Scan for the cell matching the given text and deliver its [x, y] coordinate at center. 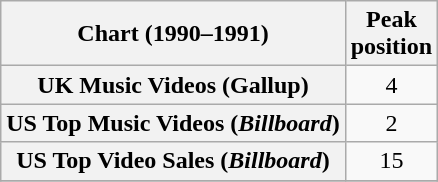
Chart (1990–1991) [173, 34]
15 [391, 161]
US Top Music Videos (Billboard) [173, 123]
2 [391, 123]
US Top Video Sales (Billboard) [173, 161]
4 [391, 85]
UK Music Videos (Gallup) [173, 85]
Peakposition [391, 34]
